Return the [x, y] coordinate for the center point of the cell that contains the specified text.  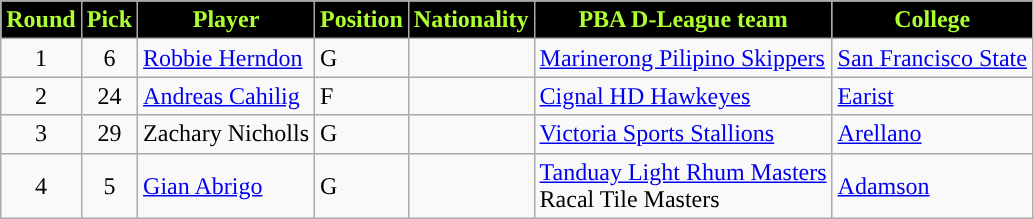
Gian Abrigo [226, 186]
Victoria Sports Stallions [683, 134]
Cignal HD Hawkeyes [683, 96]
Adamson [932, 186]
6 [109, 58]
Marinerong Pilipino Skippers [683, 58]
1 [41, 58]
San Francisco State [932, 58]
College [932, 20]
Player [226, 20]
Zachary Nicholls [226, 134]
Round [41, 20]
2 [41, 96]
Position [362, 20]
Arellano [932, 134]
Earist [932, 96]
F [362, 96]
29 [109, 134]
4 [41, 186]
Nationality [471, 20]
Tanduay Light Rhum Masters Racal Tile Masters [683, 186]
5 [109, 186]
Pick [109, 20]
PBA D-League team [683, 20]
Robbie Herndon [226, 58]
Andreas Cahilig [226, 96]
3 [41, 134]
24 [109, 96]
